Scan for the cell matching the given text and deliver its (x, y) coordinate at center. 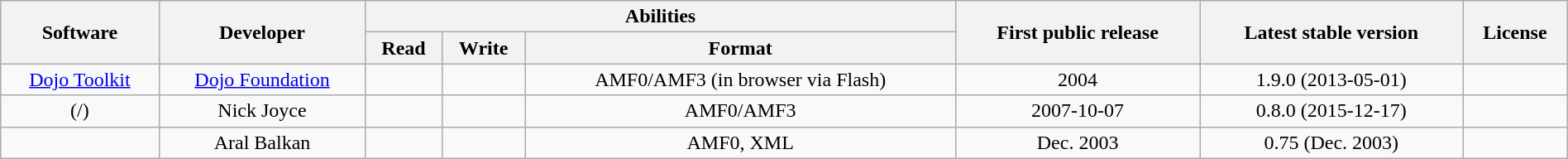
Latest stable version (1331, 32)
2004 (1078, 79)
AMF0/AMF3 (740, 111)
Dojo Toolkit (79, 79)
Read (404, 48)
AMF0, XML (740, 142)
Software (79, 32)
AMF0/AMF3 (in browser via Flash) (740, 79)
Dojo Foundation (262, 79)
Dec. 2003 (1078, 142)
Developer (262, 32)
(/) (79, 111)
License (1515, 32)
1.9.0 (2013-05-01) (1331, 79)
0.75 (Dec. 2003) (1331, 142)
First public release (1078, 32)
Write (483, 48)
0.8.0 (2015-12-17) (1331, 111)
Nick Joyce (262, 111)
Abilities (660, 17)
2007-10-07 (1078, 111)
Aral Balkan (262, 142)
Format (740, 48)
